Pinpoint the cell where the given text exists, returning its [x, y] midpoint coordinate. 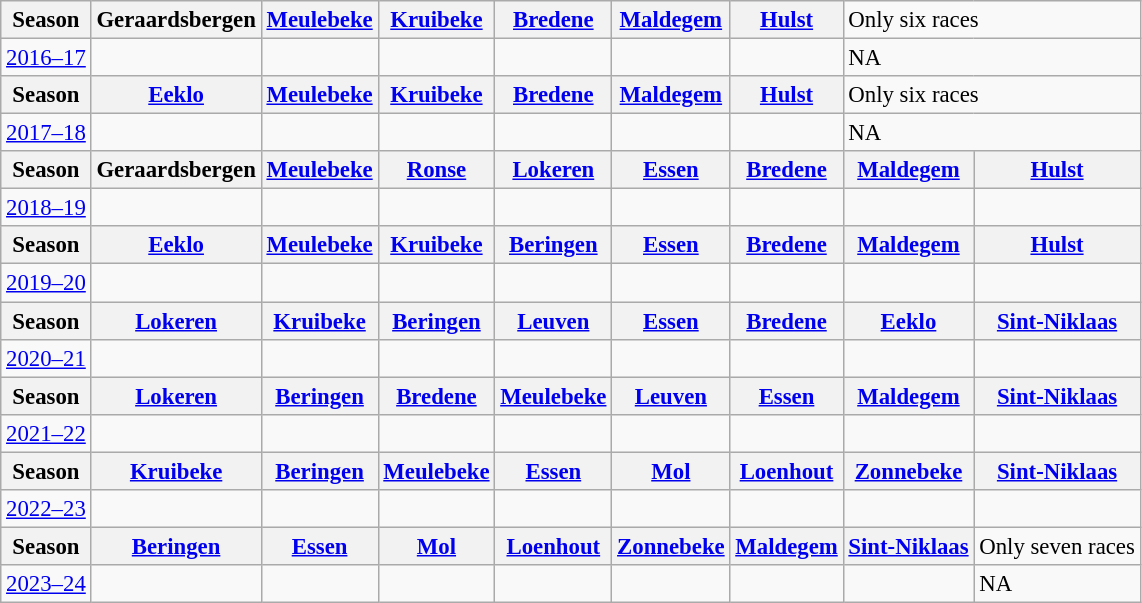
2020–21 [46, 358]
2021–22 [46, 433]
2023–24 [46, 584]
2019–20 [46, 283]
2022–23 [46, 509]
2018–19 [46, 208]
2016–17 [46, 58]
Only seven races [1057, 546]
2017–18 [46, 133]
Ronse [436, 170]
